Provide the (x, y) coordinate of the cell's center where the given text is located.  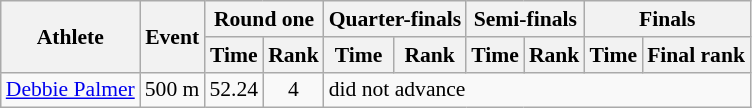
Event (172, 36)
Final rank (696, 55)
Athlete (70, 36)
Round one (264, 19)
Quarter-finals (395, 19)
500 m (172, 90)
Debbie Palmer (70, 90)
52.24 (234, 90)
did not advance (537, 90)
Semi-finals (525, 19)
Finals (667, 19)
4 (294, 90)
